Extract the [x, y] coordinate from the center of the cell holding the provided text.  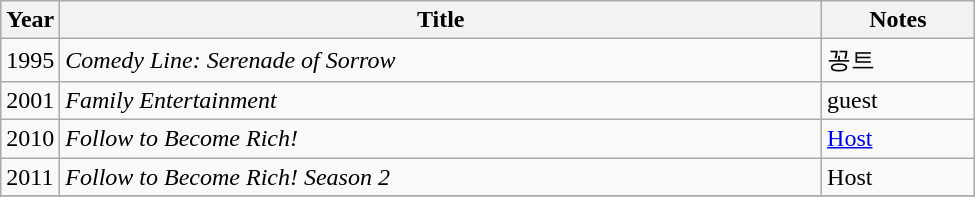
guest [898, 100]
Follow to Become Rich! [441, 138]
Comedy Line: Serenade of Sorrow [441, 60]
2011 [30, 177]
2001 [30, 100]
2010 [30, 138]
Year [30, 20]
Title [441, 20]
Family Entertainment [441, 100]
1995 [30, 60]
Notes [898, 20]
Follow to Become Rich! Season 2 [441, 177]
꽁트 [898, 60]
